Detect which cell encompasses the target text, then output its [x, y] center coordinate. 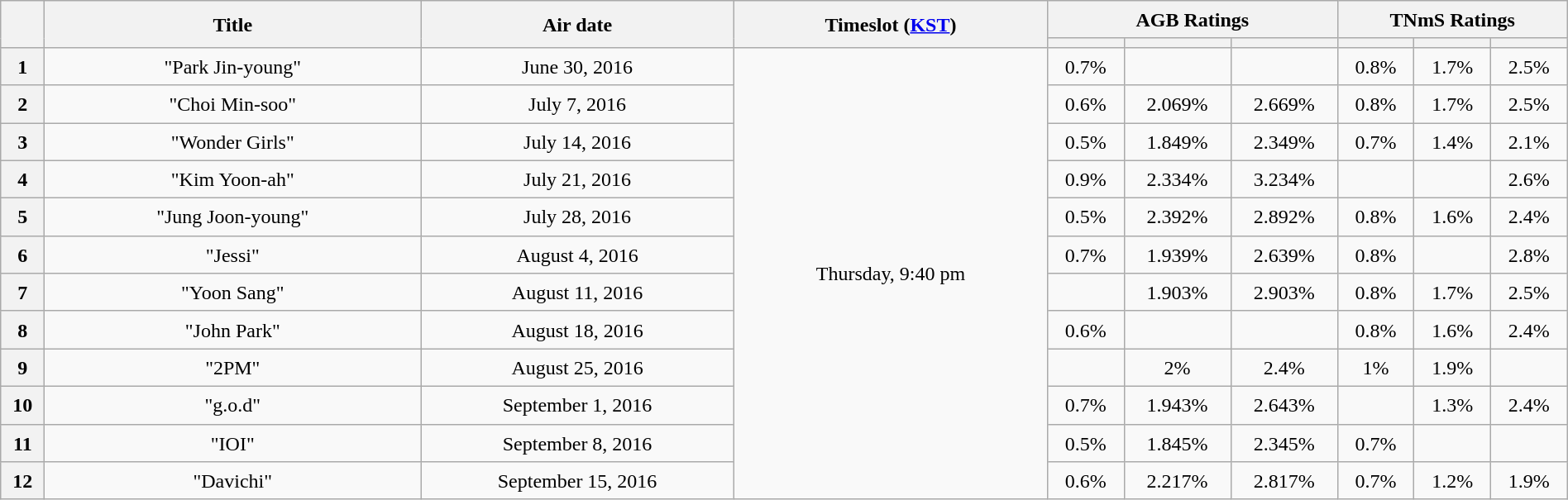
0.9% [1085, 179]
2.8% [1528, 255]
July 14, 2016 [577, 141]
7 [23, 293]
July 28, 2016 [577, 217]
Air date [577, 25]
August 11, 2016 [577, 293]
August 4, 2016 [577, 255]
August 25, 2016 [577, 368]
August 18, 2016 [577, 330]
2 [23, 104]
2.1% [1528, 141]
3 [23, 141]
12 [23, 481]
2.217% [1178, 481]
September 15, 2016 [577, 481]
2.639% [1284, 255]
1.849% [1178, 141]
"Choi Min-soo" [233, 104]
2.349% [1284, 141]
Title [233, 25]
"Yoon Sang" [233, 293]
2.345% [1284, 443]
2% [1178, 368]
10 [23, 405]
4 [23, 179]
"Jessi" [233, 255]
2.892% [1284, 217]
"Jung Joon-young" [233, 217]
9 [23, 368]
"Park Jin-young" [233, 66]
5 [23, 217]
1.2% [1452, 481]
2.643% [1284, 405]
2.6% [1528, 179]
"Kim Yoon-ah" [233, 179]
June 30, 2016 [577, 66]
September 1, 2016 [577, 405]
"Davichi" [233, 481]
2.069% [1178, 104]
8 [23, 330]
July 7, 2016 [577, 104]
1 [23, 66]
2.817% [1284, 481]
6 [23, 255]
1% [1376, 368]
September 8, 2016 [577, 443]
2.903% [1284, 293]
AGB Ratings [1193, 20]
2.669% [1284, 104]
TNmS Ratings [1452, 20]
1.903% [1178, 293]
1.3% [1452, 405]
"Wonder Girls" [233, 141]
"John Park" [233, 330]
2.334% [1178, 179]
July 21, 2016 [577, 179]
Thursday, 9:40 pm [892, 273]
"g.o.d" [233, 405]
"2PM" [233, 368]
3.234% [1284, 179]
1.939% [1178, 255]
2.392% [1178, 217]
1.943% [1178, 405]
11 [23, 443]
Timeslot (KST) [892, 25]
"IOI" [233, 443]
1.845% [1178, 443]
1.4% [1452, 141]
